Capture the cell that displays the provided text and extract its (X, Y) central coordinate. 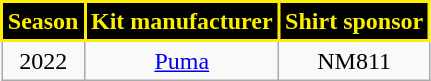
NM811 (354, 60)
2022 (44, 60)
Season (44, 22)
Puma (182, 60)
Kit manufacturer (182, 22)
Shirt sponsor (354, 22)
